Pinpoint the cell where the given text exists, returning its [X, Y] midpoint coordinate. 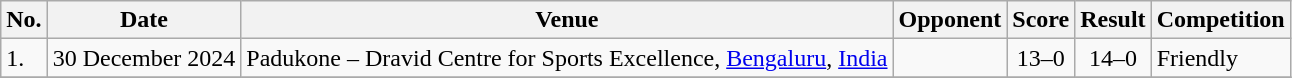
No. [24, 20]
Competition [1220, 20]
13–0 [1041, 58]
Score [1041, 20]
Venue [567, 20]
Padukone – Dravid Centre for Sports Excellence, Bengaluru, India [567, 58]
30 December 2024 [144, 58]
Friendly [1220, 58]
Opponent [950, 20]
14–0 [1113, 58]
1. [24, 58]
Result [1113, 20]
Date [144, 20]
